Find where the given text appears and provide that cell's center as (X, Y) coordinate. 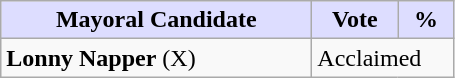
Lonny Napper (X) (156, 58)
Acclaimed (383, 58)
Mayoral Candidate (156, 20)
Vote (355, 20)
% (426, 20)
